Pinpoint the cell where the given text exists, returning its [X, Y] midpoint coordinate. 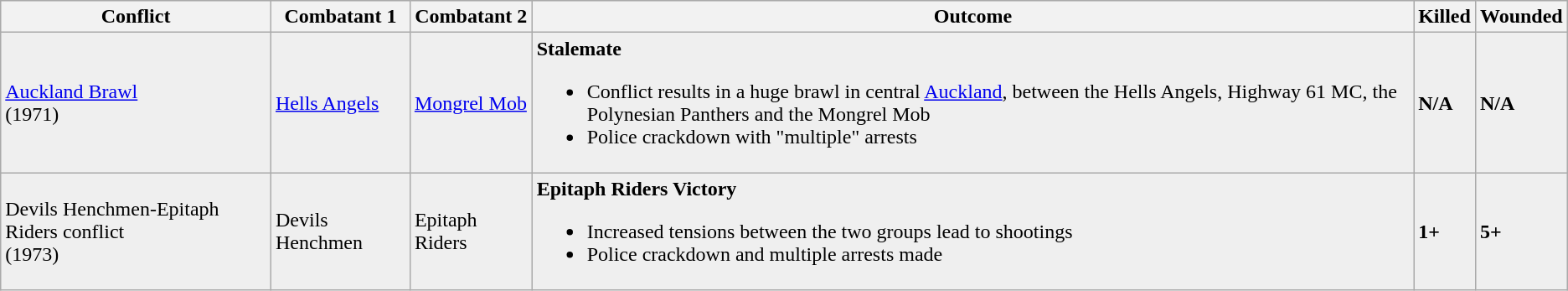
5+ [1521, 231]
Devils Henchmen-Epitaph Riders conflict(1973) [136, 231]
1+ [1445, 231]
Combatant 1 [340, 17]
Mongrel Mob [471, 102]
Combatant 2 [471, 17]
Epitaph Riders VictoryIncreased tensions between the two groups lead to shootingsPolice crackdown and multiple arrests made [973, 231]
Conflict [136, 17]
Hells Angels [340, 102]
Outcome [973, 17]
Devils Henchmen [340, 231]
Killed [1445, 17]
Wounded [1521, 17]
Auckland Brawl(1971) [136, 102]
Epitaph Riders [471, 231]
